Output the [X, Y] coordinate of the center of the cell containing the given text.  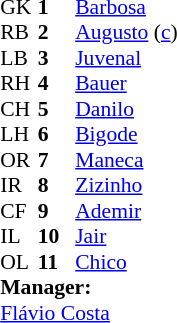
RH [19, 83]
CH [19, 109]
OR [19, 160]
5 [57, 109]
10 [57, 237]
RB [19, 33]
4 [57, 83]
OL [19, 262]
7 [57, 160]
IL [19, 237]
IR [19, 185]
9 [57, 211]
8 [57, 185]
LH [19, 135]
6 [57, 135]
2 [57, 33]
3 [57, 58]
CF [19, 211]
11 [57, 262]
LB [19, 58]
